Capture the cell that displays the provided text and extract its (x, y) central coordinate. 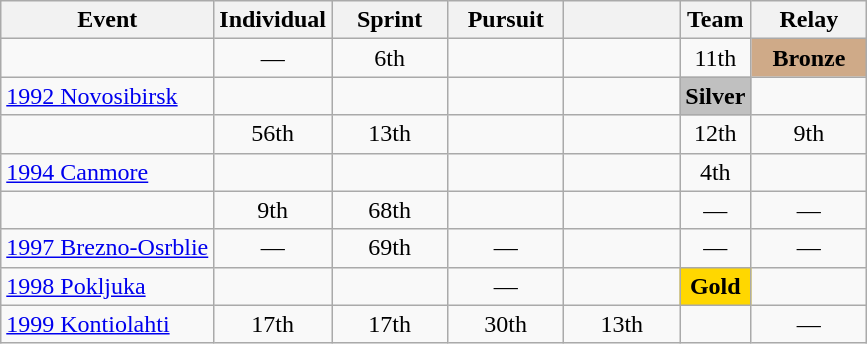
Silver (716, 96)
30th (506, 324)
1994 Canmore (108, 172)
Pursuit (506, 20)
4th (716, 172)
69th (390, 248)
1997 Brezno-Osrblie (108, 248)
Gold (716, 286)
1999 Kontiolahti (108, 324)
Bronze (809, 58)
Relay (809, 20)
Event (108, 20)
11th (716, 58)
1992 Novosibirsk (108, 96)
56th (273, 134)
Sprint (390, 20)
Individual (273, 20)
Team (716, 20)
12th (716, 134)
68th (390, 210)
6th (390, 58)
1998 Pokljuka (108, 286)
